Extract the (x, y) coordinate from the center of the cell holding the provided text.  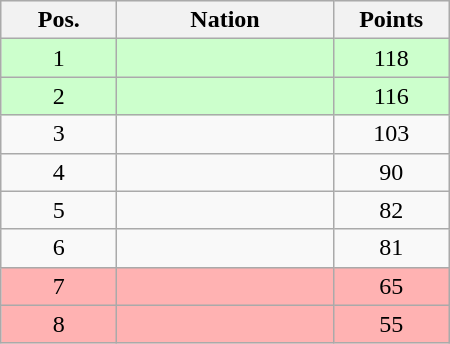
8 (59, 324)
4 (59, 172)
118 (391, 58)
2 (59, 96)
3 (59, 134)
6 (59, 248)
116 (391, 96)
103 (391, 134)
Points (391, 20)
65 (391, 286)
90 (391, 172)
Nation (225, 20)
7 (59, 286)
55 (391, 324)
1 (59, 58)
82 (391, 210)
Pos. (59, 20)
5 (59, 210)
81 (391, 248)
